Determine the (X, Y) coordinate at the center of the cell enclosing the given text.  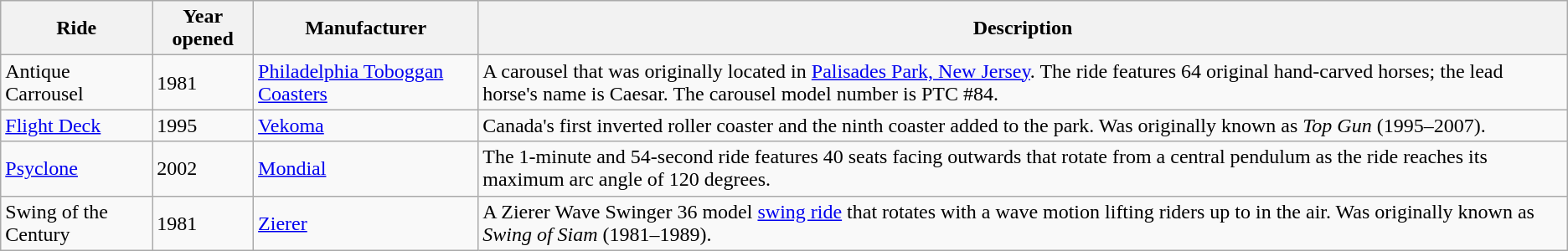
1995 (203, 125)
Vekoma (366, 125)
Ride (77, 28)
Year opened (203, 28)
Philadelphia Toboggan Coasters (366, 82)
2002 (203, 169)
Flight Deck (77, 125)
Zierer (366, 223)
Description (1024, 28)
Antique Carrousel (77, 82)
Mondial (366, 169)
Psyclone (77, 169)
Swing of the Century (77, 223)
Manufacturer (366, 28)
Canada's first inverted roller coaster and the ninth coaster added to the park. Was originally known as Top Gun (1995–2007). (1024, 125)
